Pinpoint the cell where the given text exists, returning its (X, Y) midpoint coordinate. 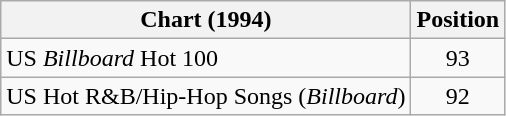
Position (458, 20)
Chart (1994) (206, 20)
US Hot R&B/Hip-Hop Songs (Billboard) (206, 96)
US Billboard Hot 100 (206, 58)
92 (458, 96)
93 (458, 58)
